Output the (x, y) coordinate of the center of the cell containing the given text.  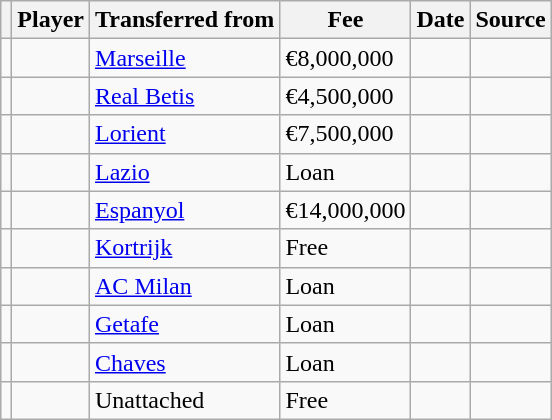
Getafe (185, 324)
Source (510, 20)
Espanyol (185, 210)
Lorient (185, 134)
Transferred from (185, 20)
€4,500,000 (346, 96)
Player (51, 20)
Date (440, 20)
Lazio (185, 172)
€8,000,000 (346, 58)
Real Betis (185, 96)
Kortrijk (185, 248)
AC Milan (185, 286)
€14,000,000 (346, 210)
Chaves (185, 362)
Fee (346, 20)
Marseille (185, 58)
Unattached (185, 400)
€7,500,000 (346, 134)
